Locate the cell with the specified text and output its (x, y) center coordinate. 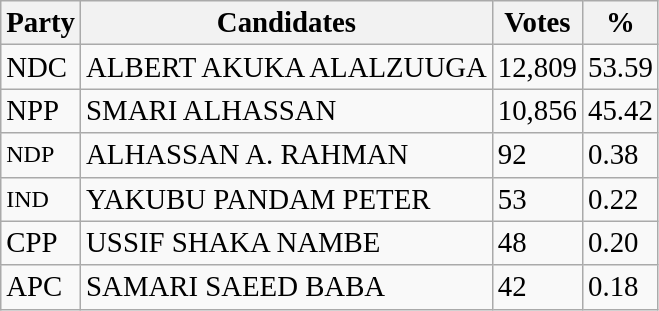
USSIF SHAKA NAMBE (287, 243)
42 (537, 287)
12,809 (537, 67)
NDC (41, 67)
IND (41, 199)
0.38 (621, 155)
ALBERT AKUKA ALALZUUGA (287, 67)
ALHASSAN A. RAHMAN (287, 155)
Votes (537, 23)
0.18 (621, 287)
0.20 (621, 243)
SMARI ALHASSAN (287, 111)
NPP (41, 111)
0.22 (621, 199)
53 (537, 199)
10,856 (537, 111)
45.42 (621, 111)
92 (537, 155)
SAMARI SAEED BABA (287, 287)
% (621, 23)
48 (537, 243)
APC (41, 287)
Party (41, 23)
Candidates (287, 23)
53.59 (621, 67)
YAKUBU PANDAM PETER (287, 199)
NDP (41, 155)
CPP (41, 243)
